Return the (x, y) coordinate for the center point of the cell that contains the specified text.  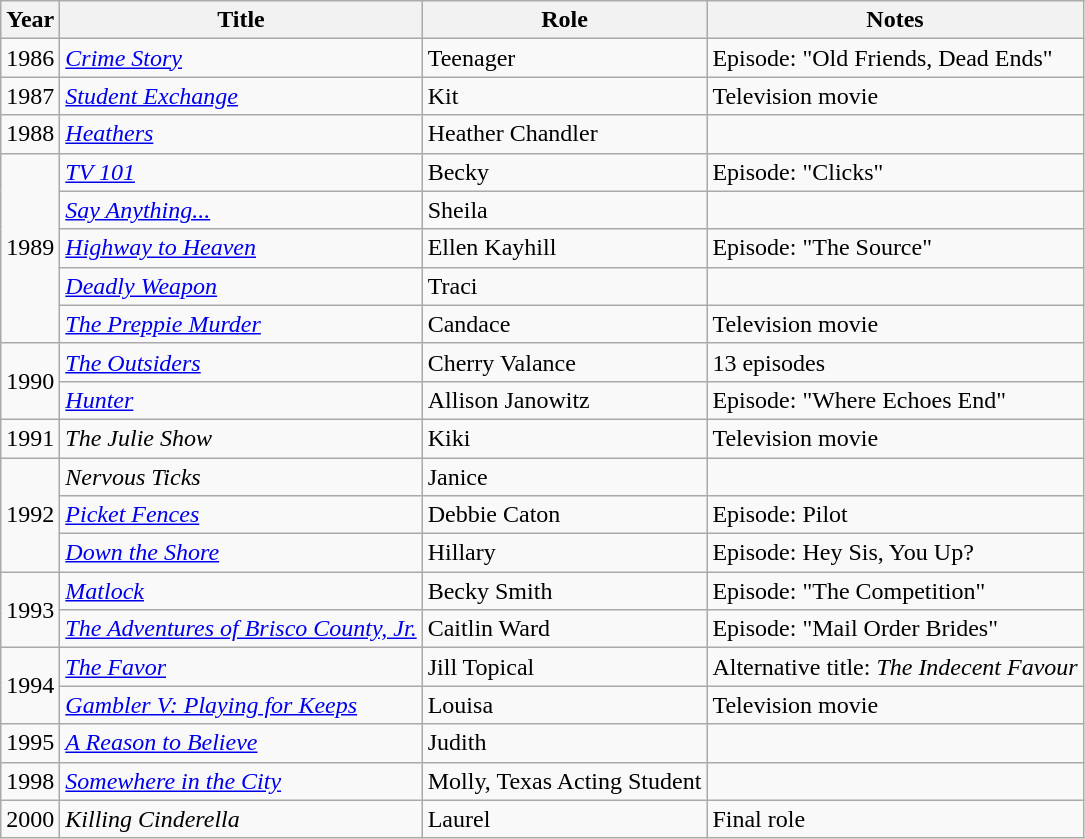
2000 (30, 819)
Nervous Ticks (241, 477)
Notes (895, 20)
1991 (30, 438)
Ellen Kayhill (564, 248)
1993 (30, 610)
Allison Janowitz (564, 400)
Episode: Pilot (895, 515)
The Adventures of Brisco County, Jr. (241, 629)
Heathers (241, 134)
Episode: "Mail Order Brides" (895, 629)
1992 (30, 515)
Student Exchange (241, 96)
1995 (30, 743)
1988 (30, 134)
Somewhere in the City (241, 781)
TV 101 (241, 172)
Kit (564, 96)
Role (564, 20)
Teenager (564, 58)
Louisa (564, 705)
Episode: "Where Echoes End" (895, 400)
Debbie Caton (564, 515)
Picket Fences (241, 515)
13 episodes (895, 362)
Caitlin Ward (564, 629)
Highway to Heaven (241, 248)
Deadly Weapon (241, 286)
Candace (564, 324)
Heather Chandler (564, 134)
Episode: Hey Sis, You Up? (895, 553)
Title (241, 20)
Crime Story (241, 58)
Final role (895, 819)
1998 (30, 781)
Hillary (564, 553)
Matlock (241, 591)
Becky (564, 172)
Year (30, 20)
The Julie Show (241, 438)
Say Anything... (241, 210)
A Reason to Believe (241, 743)
1989 (30, 248)
Molly, Texas Acting Student (564, 781)
Episode: "Old Friends, Dead Ends" (895, 58)
The Outsiders (241, 362)
Killing Cinderella (241, 819)
Judith (564, 743)
Janice (564, 477)
Episode: "Clicks" (895, 172)
Becky Smith (564, 591)
1987 (30, 96)
Traci (564, 286)
Jill Topical (564, 667)
Down the Shore (241, 553)
Sheila (564, 210)
1990 (30, 381)
Hunter (241, 400)
Cherry Valance (564, 362)
Kiki (564, 438)
Episode: "The Competition" (895, 591)
The Favor (241, 667)
1986 (30, 58)
Episode: "The Source" (895, 248)
Laurel (564, 819)
Alternative title: The Indecent Favour (895, 667)
1994 (30, 686)
The Preppie Murder (241, 324)
Gambler V: Playing for Keeps (241, 705)
